Detect which cell encompasses the target text, then output its [X, Y] center coordinate. 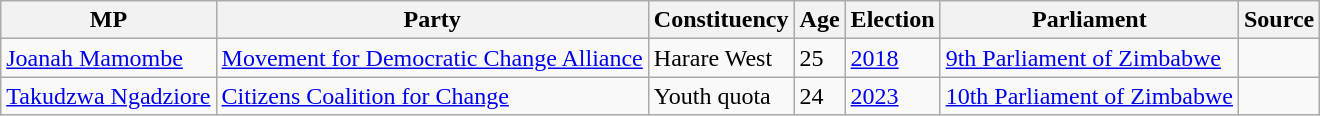
Takudzwa Ngadziore [108, 96]
Harare West [721, 58]
MP [108, 20]
Citizens Coalition for Change [432, 96]
2018 [892, 58]
10th Parliament of Zimbabwe [1089, 96]
Source [1278, 20]
9th Parliament of Zimbabwe [1089, 58]
2023 [892, 96]
Age [820, 20]
Party [432, 20]
24 [820, 96]
25 [820, 58]
Constituency [721, 20]
Parliament [1089, 20]
Movement for Democratic Change Alliance [432, 58]
Joanah Mamombe [108, 58]
Election [892, 20]
Youth quota [721, 96]
